From the cell containing the given text, extract its center point as (x, y) coordinate. 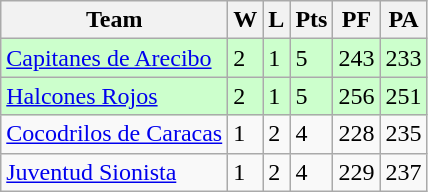
Cocodrilos de Caracas (114, 134)
Halcones Rojos (114, 96)
Team (114, 20)
229 (356, 172)
237 (404, 172)
PA (404, 20)
233 (404, 58)
Pts (312, 20)
Juventud Sionista (114, 172)
235 (404, 134)
228 (356, 134)
256 (356, 96)
243 (356, 58)
L (276, 20)
Capitanes de Arecibo (114, 58)
251 (404, 96)
PF (356, 20)
W (246, 20)
